Scan for the cell matching the given text and deliver its (x, y) coordinate at center. 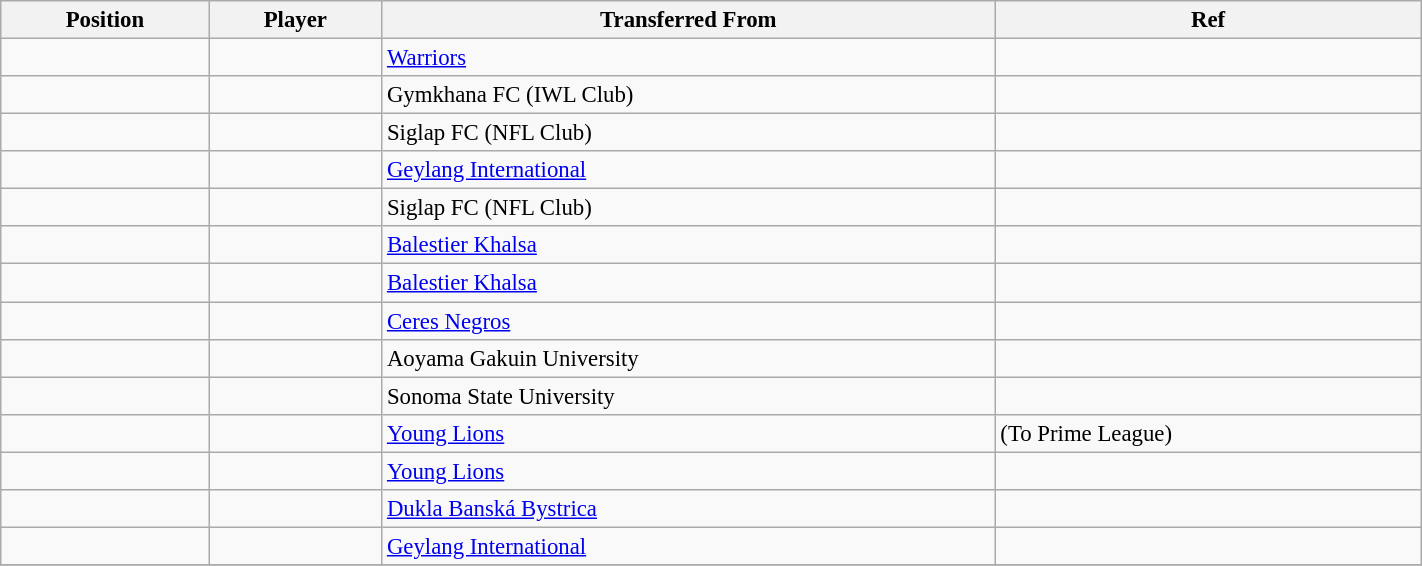
Transferred From (688, 20)
Ref (1208, 20)
Gymkhana FC (IWL Club) (688, 95)
Dukla Banská Bystrica (688, 509)
Ceres Negros (688, 321)
Aoyama Gakuin University (688, 358)
Player (296, 20)
(To Prime League) (1208, 433)
Warriors (688, 58)
Sonoma State University (688, 396)
Position (105, 20)
